Scan for the cell matching the given text and deliver its (x, y) coordinate at center. 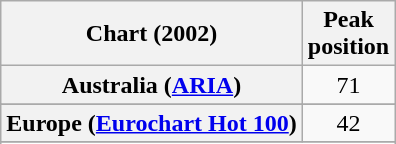
71 (348, 85)
Chart (2002) (152, 34)
42 (348, 123)
Australia (ARIA) (152, 85)
Peakposition (348, 34)
Europe (Eurochart Hot 100) (152, 123)
